Search for the cell housing the specified text and yield its [x, y] center coordinate. 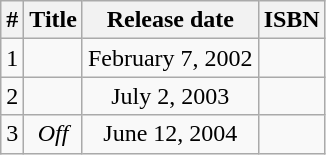
2 [12, 96]
# [12, 20]
February 7, 2002 [170, 58]
3 [12, 134]
1 [12, 58]
Release date [170, 20]
June 12, 2004 [170, 134]
Off [54, 134]
July 2, 2003 [170, 96]
Title [54, 20]
ISBN [292, 20]
